Determine the [X, Y] coordinate at the center of the cell enclosing the given text.  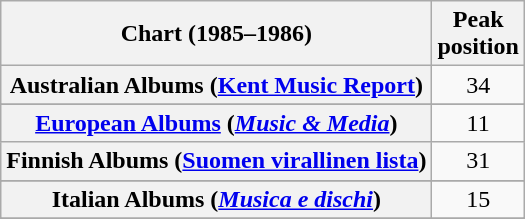
European Albums (Music & Media) [216, 123]
Italian Albums (Musica e dischi) [216, 199]
11 [478, 123]
Finnish Albums (Suomen virallinen lista) [216, 161]
Chart (1985–1986) [216, 34]
15 [478, 199]
Peakposition [478, 34]
Australian Albums (Kent Music Report) [216, 85]
31 [478, 161]
34 [478, 85]
